Pinpoint the cell where the given text exists, returning its [x, y] midpoint coordinate. 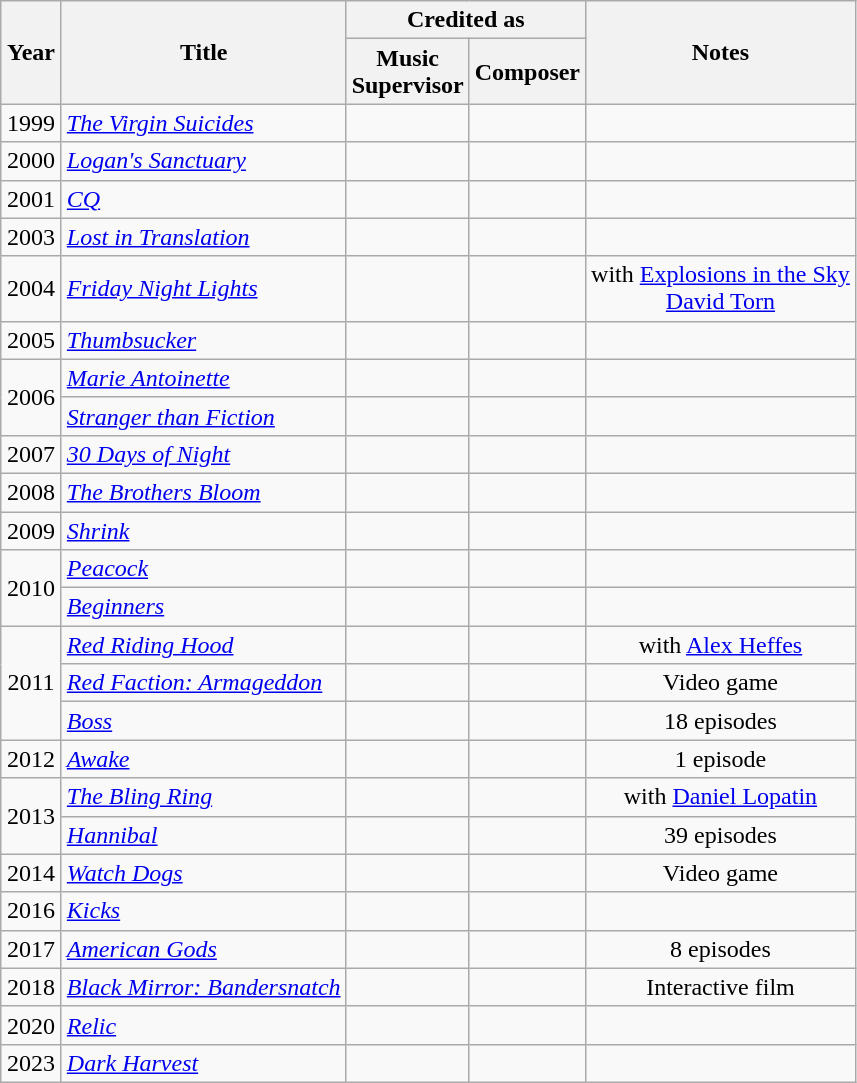
39 episodes [721, 835]
The Brothers Bloom [204, 492]
Peacock [204, 569]
2017 [32, 949]
Title [204, 52]
Watch Dogs [204, 873]
2018 [32, 987]
2014 [32, 873]
Beginners [204, 607]
8 episodes [721, 949]
2007 [32, 454]
2020 [32, 1025]
2023 [32, 1063]
with Explosions in the SkyDavid Torn [721, 288]
2004 [32, 288]
2010 [32, 588]
2013 [32, 816]
Logan's Sanctuary [204, 161]
Year [32, 52]
Kicks [204, 911]
with Alex Heffes [721, 645]
2001 [32, 199]
2008 [32, 492]
2016 [32, 911]
Awake [204, 759]
Dark Harvest [204, 1063]
2006 [32, 397]
2011 [32, 683]
1 episode [721, 759]
18 episodes [721, 721]
Interactive film [721, 987]
The Bling Ring [204, 797]
Notes [721, 52]
Credited as [466, 20]
2000 [32, 161]
Lost in Translation [204, 237]
30 Days of Night [204, 454]
CQ [204, 199]
Hannibal [204, 835]
Black Mirror: Bandersnatch [204, 987]
Boss [204, 721]
Stranger than Fiction [204, 416]
2003 [32, 237]
Red Riding Hood [204, 645]
Red Faction: Armageddon [204, 683]
2012 [32, 759]
2005 [32, 340]
2009 [32, 531]
Thumbsucker [204, 340]
1999 [32, 123]
Friday Night Lights [204, 288]
Music Supervisor [408, 72]
The Virgin Suicides [204, 123]
Marie Antoinette [204, 378]
American Gods [204, 949]
Relic [204, 1025]
with Daniel Lopatin [721, 797]
Composer [527, 72]
Shrink [204, 531]
